Determine the (x, y) coordinate at the center of the cell enclosing the given text.  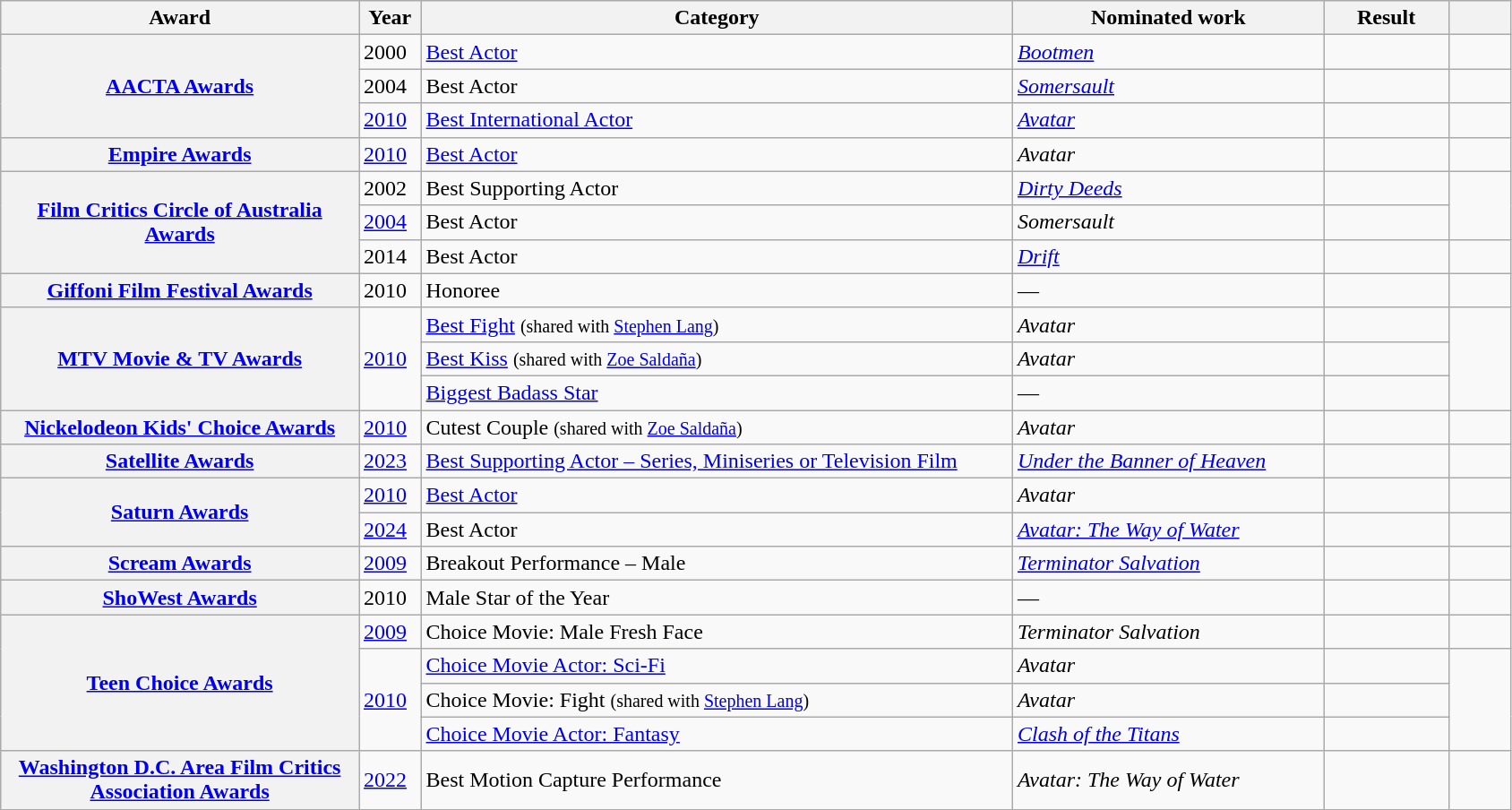
2000 (390, 52)
Best International Actor (717, 120)
MTV Movie & TV Awards (180, 358)
Best Fight (shared with Stephen Lang) (717, 324)
Choice Movie: Male Fresh Face (717, 632)
Award (180, 18)
Under the Banner of Heaven (1168, 461)
Male Star of the Year (717, 598)
Drift (1168, 256)
2002 (390, 188)
Choice Movie Actor: Sci-Fi (717, 666)
Satellite Awards (180, 461)
Saturn Awards (180, 513)
Giffoni Film Festival Awards (180, 290)
Film Critics Circle of Australia Awards (180, 222)
Choice Movie Actor: Fantasy (717, 734)
2023 (390, 461)
Nominated work (1168, 18)
Biggest Badass Star (717, 392)
Teen Choice Awards (180, 683)
AACTA Awards (180, 86)
Category (717, 18)
Choice Movie: Fight (shared with Stephen Lang) (717, 700)
2014 (390, 256)
Empire Awards (180, 154)
Dirty Deeds (1168, 188)
Cutest Couple (shared with Zoe Saldaña) (717, 427)
Scream Awards (180, 564)
Breakout Performance – Male (717, 564)
ShoWest Awards (180, 598)
Best Supporting Actor – Series, Miniseries or Television Film (717, 461)
Bootmen (1168, 52)
2024 (390, 530)
Washington D.C. Area Film Critics Association Awards (180, 780)
Result (1387, 18)
Year (390, 18)
Best Kiss (shared with Zoe Saldaña) (717, 358)
2022 (390, 780)
Best Supporting Actor (717, 188)
Best Motion Capture Performance (717, 780)
Nickelodeon Kids' Choice Awards (180, 427)
Honoree (717, 290)
Clash of the Titans (1168, 734)
